Pinpoint the cell where the given text exists, returning its [x, y] midpoint coordinate. 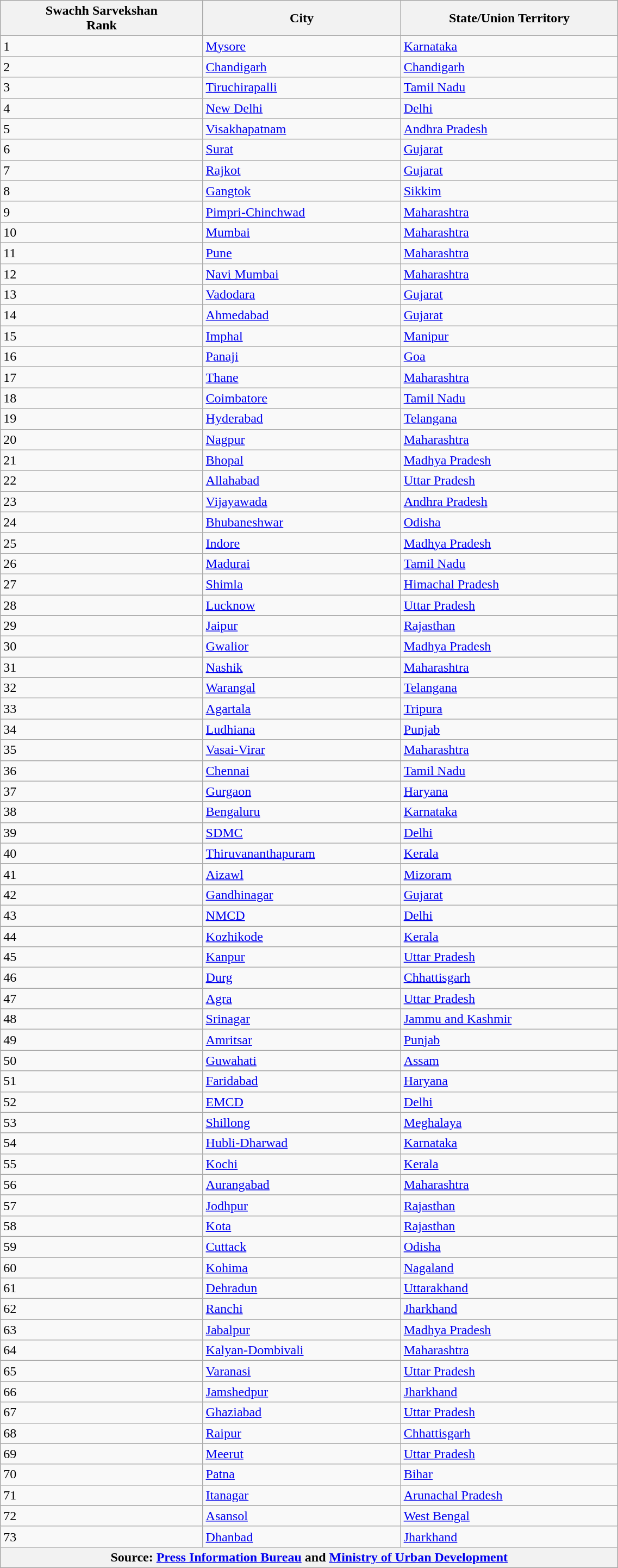
Nashik [302, 667]
26 [102, 563]
Madurai [302, 563]
Jamshedpur [302, 1392]
47 [102, 999]
34 [102, 729]
15 [102, 336]
Varanasi [302, 1371]
7 [102, 170]
Bhubaneshwar [302, 522]
23 [102, 501]
Bihar [509, 1474]
69 [102, 1454]
State/Union Territory [509, 18]
Shillong [302, 1123]
Nagaland [509, 1268]
Shimla [302, 584]
Jodhpur [302, 1205]
24 [102, 522]
Thiruvananthapuram [302, 853]
Manipur [509, 336]
City [302, 18]
Imphal [302, 336]
Gwalior [302, 647]
36 [102, 771]
Ranchi [302, 1309]
Navi Mumbai [302, 274]
New Delhi [302, 108]
Visakhapatnam [302, 129]
Vasai-Virar [302, 750]
Kochi [302, 1164]
16 [102, 357]
67 [102, 1412]
37 [102, 791]
Guwahati [302, 1061]
Aurangabad [302, 1185]
1 [102, 46]
Jammu and Kashmir [509, 1019]
NMCD [302, 915]
28 [102, 605]
Pune [302, 253]
Vadodara [302, 295]
Dhanbad [302, 1536]
46 [102, 978]
Swachh SarvekshanRank [102, 18]
Warangal [302, 688]
Durg [302, 978]
60 [102, 1268]
22 [102, 481]
68 [102, 1433]
West Bengal [509, 1516]
Hubli-Dharwad [302, 1143]
Meghalaya [509, 1123]
Thane [302, 377]
64 [102, 1350]
19 [102, 419]
58 [102, 1226]
48 [102, 1019]
SDMC [302, 833]
Nagpur [302, 439]
Allahabad [302, 481]
Rajkot [302, 170]
Tripura [509, 709]
Vijayawada [302, 501]
Gangtok [302, 191]
Ghaziabad [302, 1412]
50 [102, 1061]
Agra [302, 999]
Kalyan-Dombivali [302, 1350]
Asansol [302, 1516]
Hyderabad [302, 419]
Bengaluru [302, 812]
Gandhinagar [302, 895]
52 [102, 1102]
62 [102, 1309]
27 [102, 584]
11 [102, 253]
Dehradun [302, 1288]
49 [102, 1040]
17 [102, 377]
Aizawl [302, 874]
Faridabad [302, 1081]
Arunachal Pradesh [509, 1495]
66 [102, 1392]
EMCD [302, 1102]
33 [102, 709]
18 [102, 398]
Kozhikode [302, 936]
73 [102, 1536]
38 [102, 812]
Cuttack [302, 1247]
Surat [302, 150]
39 [102, 833]
21 [102, 460]
Jabalpur [302, 1330]
3 [102, 88]
40 [102, 853]
Amritsar [302, 1040]
Patna [302, 1474]
Coimbatore [302, 398]
Panaji [302, 357]
Lucknow [302, 605]
45 [102, 957]
Meerut [302, 1454]
6 [102, 150]
71 [102, 1495]
59 [102, 1247]
8 [102, 191]
63 [102, 1330]
Kota [302, 1226]
35 [102, 750]
51 [102, 1081]
Source: Press Information Bureau and Ministry of Urban Development [309, 1557]
Tiruchirapalli [302, 88]
57 [102, 1205]
43 [102, 915]
Raipur [302, 1433]
65 [102, 1371]
Mizoram [509, 874]
2 [102, 67]
Mysore [302, 46]
Assam [509, 1061]
Agartala [302, 709]
Itanagar [302, 1495]
72 [102, 1516]
20 [102, 439]
44 [102, 936]
32 [102, 688]
56 [102, 1185]
53 [102, 1123]
4 [102, 108]
61 [102, 1288]
Indore [302, 543]
Chennai [302, 771]
29 [102, 626]
Sikkim [509, 191]
Gurgaon [302, 791]
12 [102, 274]
Kanpur [302, 957]
25 [102, 543]
Mumbai [302, 232]
55 [102, 1164]
31 [102, 667]
Ludhiana [302, 729]
54 [102, 1143]
9 [102, 212]
Himachal Pradesh [509, 584]
Goa [509, 357]
5 [102, 129]
Bhopal [302, 460]
Jaipur [302, 626]
70 [102, 1474]
Ahmedabad [302, 315]
Pimpri-Chinchwad [302, 212]
41 [102, 874]
30 [102, 647]
13 [102, 295]
14 [102, 315]
Uttarakhand [509, 1288]
Kohima [302, 1268]
42 [102, 895]
Srinagar [302, 1019]
10 [102, 232]
